Return [x, y] of the center of cell containing provided text 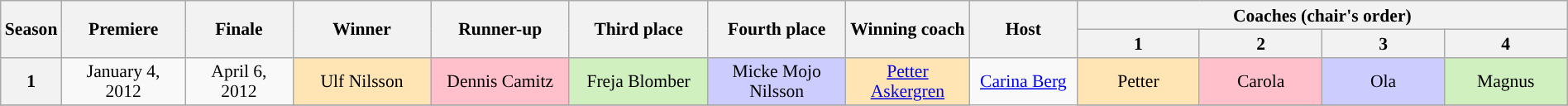
Dennis Camitz [500, 81]
Magnus [1505, 81]
Carina Berg [1023, 81]
Petter [1138, 81]
Ulf Nilsson [362, 81]
2 [1260, 43]
April 6, 2012 [239, 81]
Fourth place [777, 29]
Ola [1383, 81]
Finale [239, 29]
Petter Askergren [908, 81]
Third place [638, 29]
Season [31, 29]
Premiere [122, 29]
January 4, 2012 [122, 81]
Micke Mojo Nilsson [777, 81]
3 [1383, 43]
Freja Blomber [638, 81]
4 [1505, 43]
Winner [362, 29]
Winning coach [908, 29]
Coaches (chair's order) [1322, 15]
Runner-up [500, 29]
Host [1023, 29]
Carola [1260, 81]
